From the cell containing the given text, extract its center point as [x, y] coordinate. 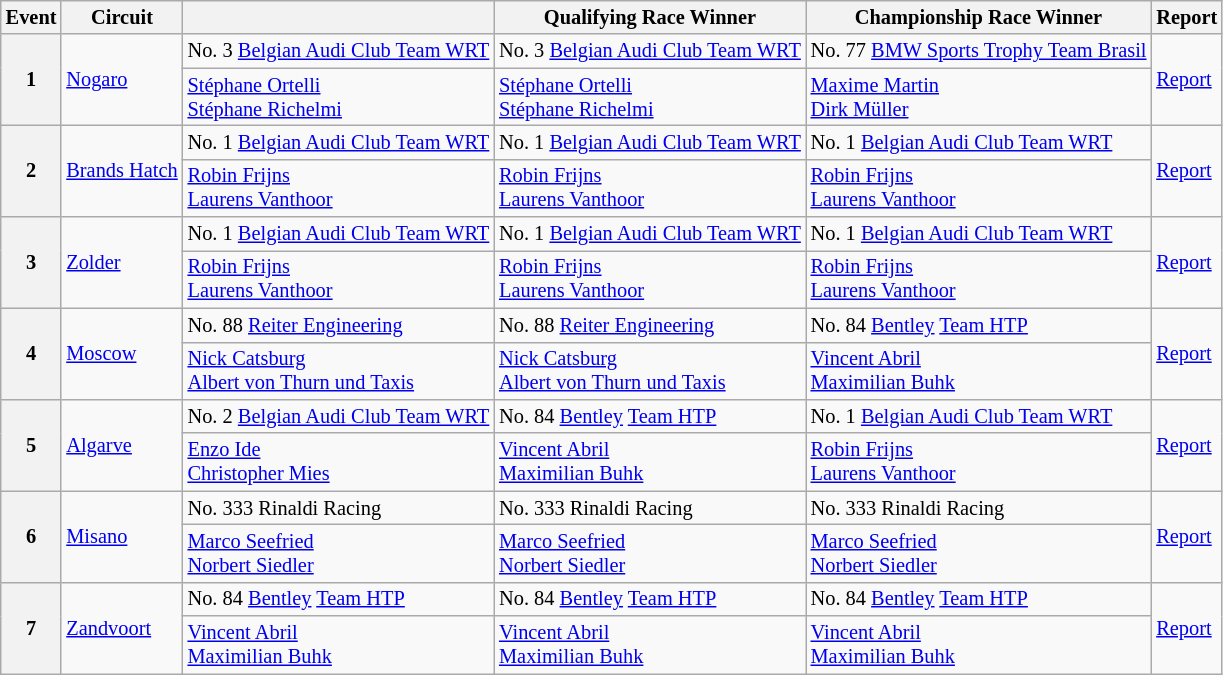
Qualifying Race Winner [650, 17]
No. 77 BMW Sports Trophy Team Brasil [979, 51]
2 [32, 170]
Zolder [122, 262]
Enzo Ide Christopher Mies [339, 462]
4 [32, 354]
Algarve [122, 444]
Championship Race Winner [979, 17]
Zandvoort [122, 628]
Nogaro [122, 80]
6 [32, 536]
5 [32, 444]
Moscow [122, 354]
Maxime Martin Dirk Müller [979, 97]
No. 2 Belgian Audi Club Team WRT [339, 416]
7 [32, 628]
3 [32, 262]
Brands Hatch [122, 170]
Misano [122, 536]
1 [32, 80]
Circuit [122, 17]
Event [32, 17]
